Return the [X, Y] coordinate for the center point of the cell that contains the specified text.  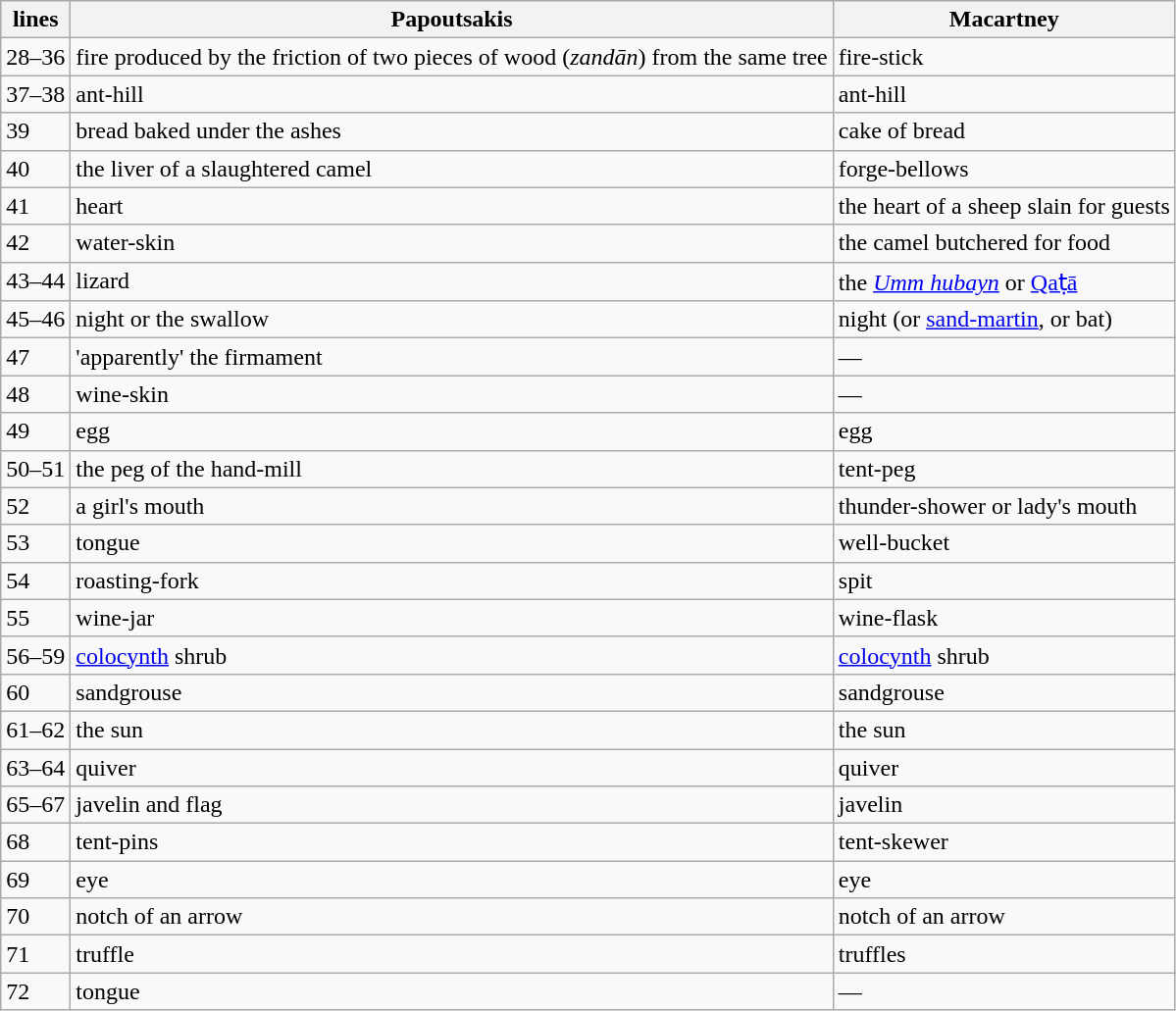
well-bucket [1004, 543]
53 [35, 543]
javelin [1004, 805]
60 [35, 692]
70 [35, 917]
42 [35, 243]
cake of bread [1004, 131]
the Umm hubayn or Qaṭā [1004, 281]
the liver of a slaughtered camel [451, 169]
fire produced by the friction of two pieces of wood (zandān) from the same tree [451, 57]
a girl's mouth [451, 506]
bread baked under the ashes [451, 131]
the heart of a sheep slain for guests [1004, 206]
43–44 [35, 281]
fire-stick [1004, 57]
heart [451, 206]
tent-peg [1004, 469]
69 [35, 880]
48 [35, 394]
the peg of the hand-mill [451, 469]
71 [35, 954]
wine-skin [451, 394]
roasting-fork [451, 581]
the camel butchered for food [1004, 243]
61–62 [35, 730]
'apparently' the firmament [451, 357]
truffles [1004, 954]
55 [35, 618]
javelin and flag [451, 805]
Macartney [1004, 20]
wine-flask [1004, 618]
wine-jar [451, 618]
41 [35, 206]
truffle [451, 954]
65–67 [35, 805]
forge-bellows [1004, 169]
52 [35, 506]
72 [35, 991]
68 [35, 842]
water-skin [451, 243]
tent-pins [451, 842]
lizard [451, 281]
45–46 [35, 320]
thunder-shower or lady's mouth [1004, 506]
54 [35, 581]
tent-skewer [1004, 842]
Papoutsakis [451, 20]
night (or sand-martin, or bat) [1004, 320]
47 [35, 357]
50–51 [35, 469]
63–64 [35, 768]
night or the swallow [451, 320]
40 [35, 169]
39 [35, 131]
lines [35, 20]
37–38 [35, 94]
spit [1004, 581]
56–59 [35, 655]
28–36 [35, 57]
49 [35, 431]
